Provide the (x, y) coordinate of the cell's center where the given text is located.  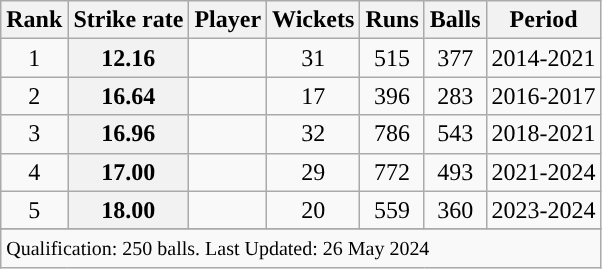
Wickets (314, 20)
283 (455, 96)
559 (392, 210)
17.00 (128, 172)
4 (34, 172)
2 (34, 96)
Strike rate (128, 20)
Player (228, 20)
20 (314, 210)
Runs (392, 20)
18.00 (128, 210)
377 (455, 58)
Balls (455, 20)
Rank (34, 20)
2016-2017 (544, 96)
543 (455, 134)
2014-2021 (544, 58)
16.96 (128, 134)
Qualification: 250 balls. Last Updated: 26 May 2024 (301, 248)
1 (34, 58)
5 (34, 210)
2018-2021 (544, 134)
31 (314, 58)
2023-2024 (544, 210)
Period (544, 20)
3 (34, 134)
493 (455, 172)
2021-2024 (544, 172)
772 (392, 172)
32 (314, 134)
515 (392, 58)
786 (392, 134)
12.16 (128, 58)
17 (314, 96)
29 (314, 172)
360 (455, 210)
16.64 (128, 96)
396 (392, 96)
